Return [x, y] of the center of cell containing provided text 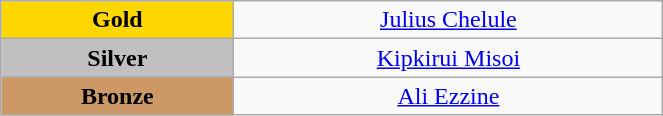
Ali Ezzine [448, 96]
Bronze [118, 96]
Gold [118, 20]
Julius Chelule [448, 20]
Silver [118, 58]
Kipkirui Misoi [448, 58]
